For the text-containing cell, return its midpoint in [x, y] coordinate format. 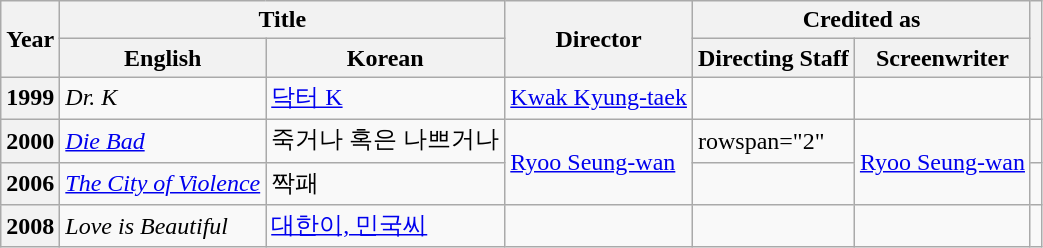
Dr. K [163, 98]
rowspan="2" [773, 140]
2000 [30, 140]
대한이, 민국씨 [386, 226]
The City of Violence [163, 184]
Year [30, 39]
Screenwriter [942, 58]
1999 [30, 98]
Kwak Kyung-taek [599, 98]
Korean [386, 58]
Directing Staff [773, 58]
닥터 K [386, 98]
죽거나 혹은 나쁘거나 [386, 140]
Die Bad [163, 140]
2008 [30, 226]
Director [599, 39]
English [163, 58]
Credited as [861, 20]
Love is Beautiful [163, 226]
2006 [30, 184]
짝패 [386, 184]
Title [282, 20]
